Find where the given text appears and provide that cell's center as (X, Y) coordinate. 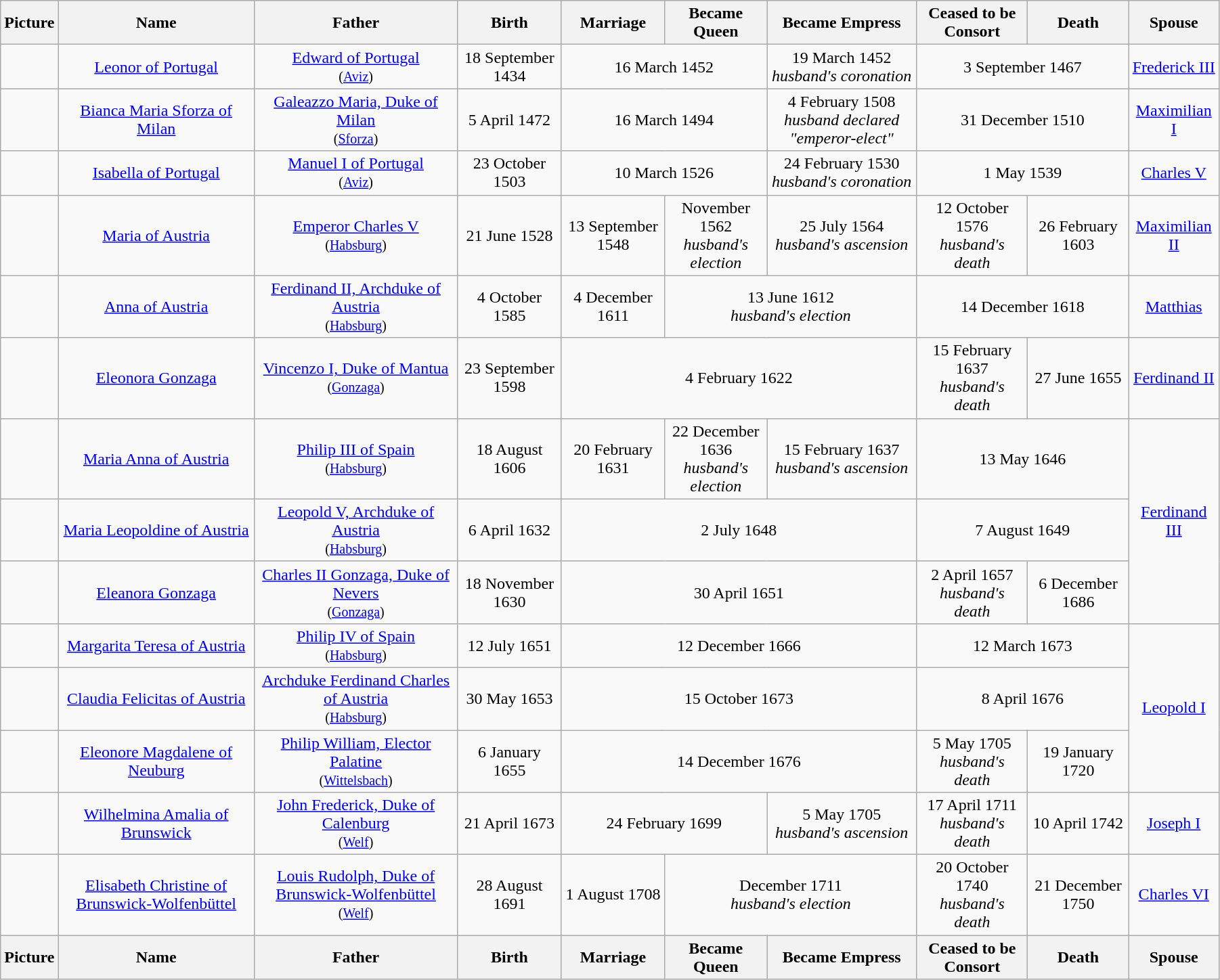
19 March 1452husband's coronation (842, 66)
Edward of Portugal(Aviz) (356, 66)
Leopold I (1174, 708)
16 March 1452 (664, 66)
Joseph I (1174, 824)
5 May 1705husband's death (972, 761)
Margarita Teresa of Austria (156, 646)
15 October 1673 (739, 698)
Ferdinand III (1174, 521)
December 1711husband's election (791, 895)
25 July 1564husband's ascension (842, 236)
Galeazzo Maria, Duke of Milan(Sforza) (356, 120)
23 October 1503 (509, 173)
Eleanora Gonzaga (156, 592)
30 May 1653 (509, 698)
Elisabeth Christine of Brunswick-Wolfenbüttel (156, 895)
Leopold V, Archduke of Austria(Habsburg) (356, 530)
6 January 1655 (509, 761)
21 June 1528 (509, 236)
Matthias (1174, 307)
18 September 1434 (509, 66)
Eleonora Gonzaga (156, 378)
1 May 1539 (1022, 173)
31 December 1510 (1022, 120)
3 September 1467 (1022, 66)
Emperor Charles V(Habsburg) (356, 236)
Isabella of Portugal (156, 173)
20 October 1740husband's death (972, 895)
4 December 1611 (613, 307)
Ferdinand II (1174, 378)
12 March 1673 (1022, 646)
24 February 1530husband's coronation (842, 173)
12 July 1651 (509, 646)
22 December 1636husband's election (716, 459)
23 September 1598 (509, 378)
Frederick III (1174, 66)
13 September 1548 (613, 236)
5 April 1472 (509, 120)
Charles VI (1174, 895)
Claudia Felicitas of Austria (156, 698)
14 December 1676 (739, 761)
Ferdinand II, Archduke of Austria(Habsburg) (356, 307)
10 April 1742 (1078, 824)
7 August 1649 (1022, 530)
6 April 1632 (509, 530)
13 May 1646 (1022, 459)
Louis Rudolph, Duke of Brunswick-Wolfenbüttel(Welf) (356, 895)
Maria Leopoldine of Austria (156, 530)
4 February 1622 (739, 378)
18 November 1630 (509, 592)
16 March 1494 (664, 120)
Archduke Ferdinand Charles of Austria(Habsburg) (356, 698)
Manuel I of Portugal(Aviz) (356, 173)
Philip IV of Spain(Habsburg) (356, 646)
Maximilian II (1174, 236)
Maximilian I (1174, 120)
Anna of Austria (156, 307)
6 December 1686 (1078, 592)
21 December 1750 (1078, 895)
8 April 1676 (1022, 698)
Maria of Austria (156, 236)
17 April 1711husband's death (972, 824)
26 February 1603 (1078, 236)
John Frederick, Duke of Calenburg(Welf) (356, 824)
November 1562husband's election (716, 236)
4 February 1508husband declared "emperor-elect" (842, 120)
Wilhelmina Amalia of Brunswick (156, 824)
19 January 1720 (1078, 761)
1 August 1708 (613, 895)
Leonor of Portugal (156, 66)
28 August 1691 (509, 895)
27 June 1655 (1078, 378)
12 December 1666 (739, 646)
Philip III of Spain(Habsburg) (356, 459)
Philip William, Elector Palatine(Wittelsbach) (356, 761)
Vincenzo I, Duke of Mantua(Gonzaga) (356, 378)
18 August 1606 (509, 459)
24 February 1699 (664, 824)
12 October 1576husband's death (972, 236)
5 May 1705husband's ascension (842, 824)
21 April 1673 (509, 824)
15 February 1637husband's ascension (842, 459)
30 April 1651 (739, 592)
Bianca Maria Sforza of Milan (156, 120)
Maria Anna of Austria (156, 459)
15 February 1637husband's death (972, 378)
14 December 1618 (1022, 307)
Charles II Gonzaga, Duke of Nevers(Gonzaga) (356, 592)
10 March 1526 (664, 173)
Charles V (1174, 173)
20 February 1631 (613, 459)
2 April 1657 husband's death (972, 592)
Eleonore Magdalene of Neuburg (156, 761)
2 July 1648 (739, 530)
13 June 1612husband's election (791, 307)
4 October 1585 (509, 307)
